Return the (x, y) coordinate for the center point of the cell that contains the specified text.  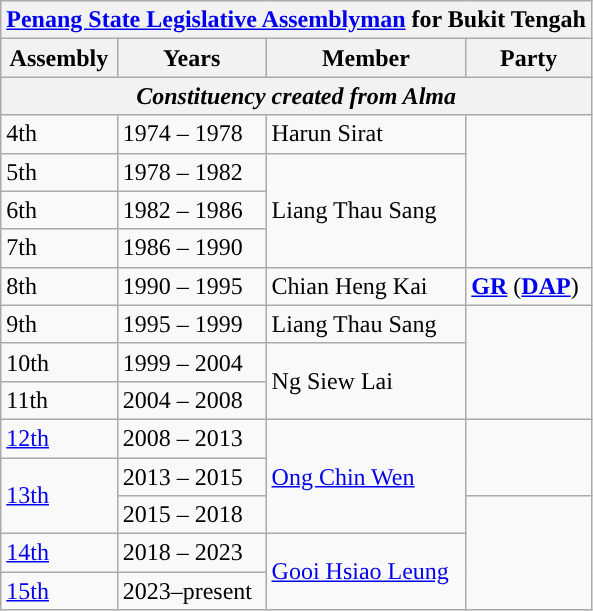
1995 – 1999 (192, 324)
2008 – 2013 (192, 438)
4th (59, 134)
2023–present (192, 591)
2015 – 2018 (192, 515)
Penang State Legislative Assemblyman for Bukit Tengah (296, 20)
7th (59, 248)
Chian Heng Kai (366, 286)
Member (366, 58)
1974 – 1978 (192, 134)
1982 – 1986 (192, 210)
GR (DAP) (529, 286)
Assembly (59, 58)
2018 – 2023 (192, 553)
1990 – 1995 (192, 286)
Ng Siew Lai (366, 381)
Ong Chin Wen (366, 476)
9th (59, 324)
Years (192, 58)
Harun Sirat (366, 134)
13th (59, 496)
11th (59, 400)
6th (59, 210)
15th (59, 591)
10th (59, 362)
Gooi Hsiao Leung (366, 572)
12th (59, 438)
Constituency created from Alma (296, 96)
1978 – 1982 (192, 172)
Party (529, 58)
5th (59, 172)
14th (59, 553)
1986 – 1990 (192, 248)
2013 – 2015 (192, 477)
8th (59, 286)
1999 – 2004 (192, 362)
2004 – 2008 (192, 400)
